Output the (x, y) coordinate of the center of the cell containing the given text.  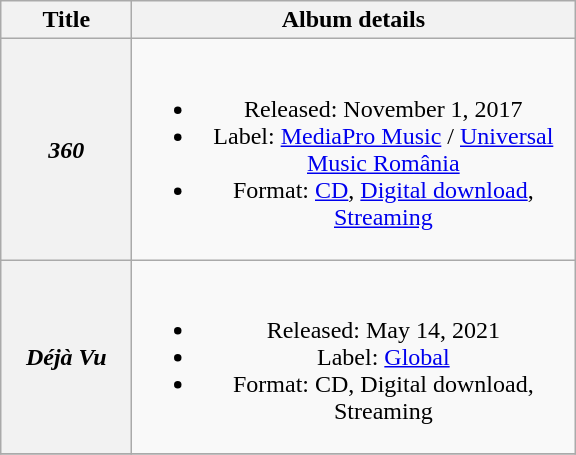
Title (66, 20)
Released: May 14, 2021Label: GlobalFormat: CD, Digital download, Streaming (354, 357)
Album details (354, 20)
360 (66, 150)
Released: November 1, 2017Label: MediaPro Music / Universal Music RomâniaFormat: CD, Digital download, Streaming (354, 150)
Déjà Vu (66, 357)
